Locate the cell with the specified text and output its (x, y) center coordinate. 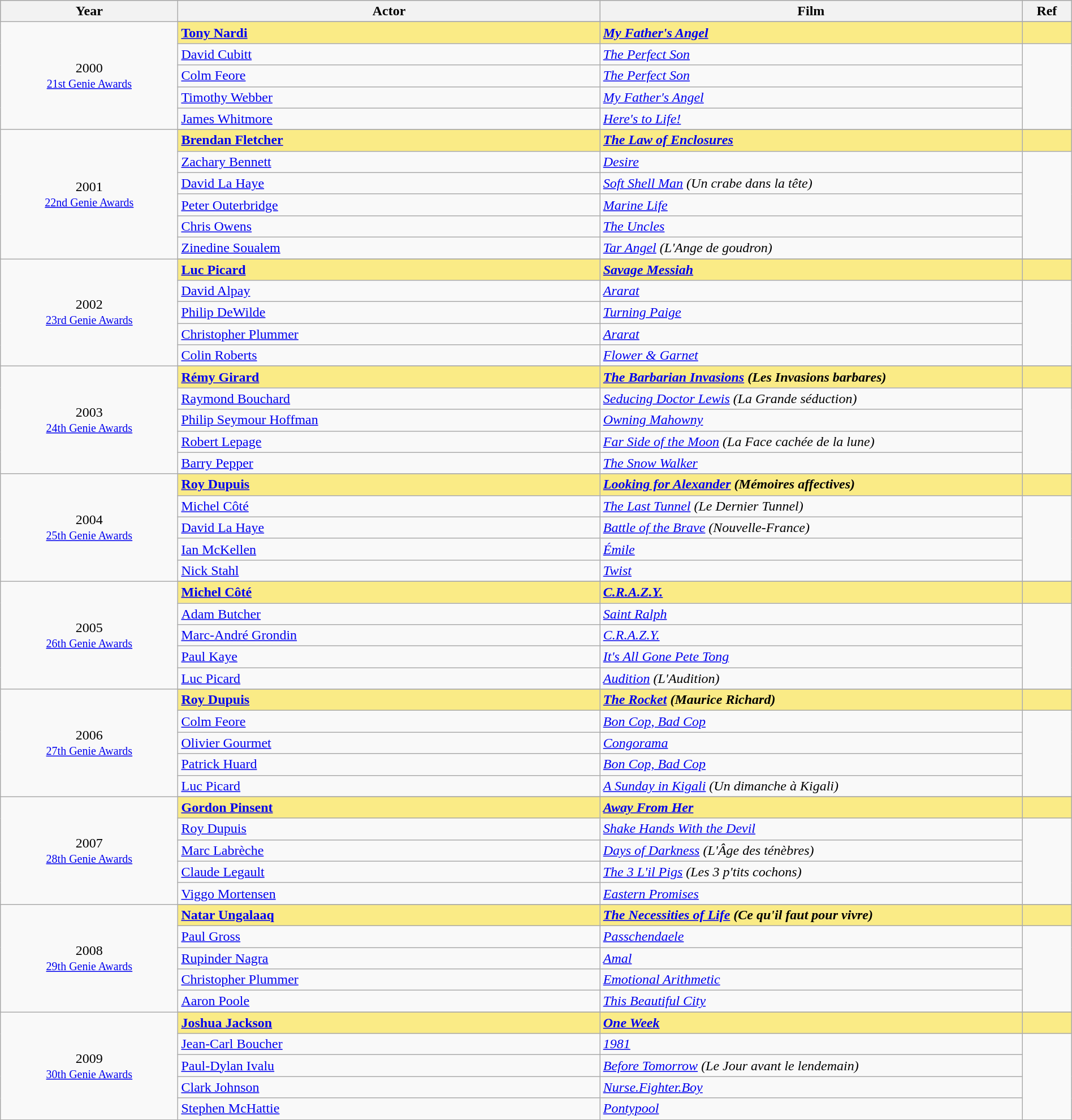
Raymond Bouchard (389, 399)
James Whitmore (389, 119)
Colin Roberts (389, 356)
One Week (811, 1023)
Before Tomorrow (Le Jour avant le lendemain) (811, 1066)
Passchendaele (811, 936)
The Uncles (811, 226)
Paul Gross (389, 936)
2003 24th Genie Awards (89, 420)
2002 23rd Genie Awards (89, 313)
Tony Nardi (389, 33)
2004 25th Genie Awards (89, 527)
The Necessities of Life (Ce qu'il faut pour vivre) (811, 915)
Savage Messiah (811, 270)
Owning Mahowny (811, 420)
Viggo Mortensen (389, 893)
Ian McKellen (389, 549)
Stephen McHattie (389, 1109)
Barry Pepper (389, 463)
Away From Her (811, 807)
Robert Lepage (389, 442)
Paul-Dylan Ivalu (389, 1066)
Nurse.Fighter.Boy (811, 1087)
Soft Shell Man (Un crabe dans la tête) (811, 183)
This Beautiful City (811, 1001)
2000 21st Genie Awards (89, 76)
Brendan Fletcher (389, 140)
The Barbarian Invasions (Les Invasions barbares) (811, 377)
Émile (811, 549)
David Cubitt (389, 54)
The 3 L'il Pigs (Les 3 p'tits cochons) (811, 872)
Film (811, 11)
Turning Paige (811, 313)
Here's to Life! (811, 119)
Natar Ungalaaq (389, 915)
Clark Johnson (389, 1087)
Looking for Alexander (Mémoires affectives) (811, 485)
Claude Legault (389, 872)
Actor (389, 11)
Amal (811, 958)
Adam Butcher (389, 613)
The Last Tunnel (Le Dernier Tunnel) (811, 506)
Audition (L'Audition) (811, 678)
Gordon Pinsent (389, 807)
Eastern Promises (811, 893)
Nick Stahl (389, 570)
Marc-André Grondin (389, 635)
Pontypool (811, 1109)
2006 27th Genie Awards (89, 743)
Congorama (811, 743)
Olivier Gourmet (389, 743)
Marc Labrèche (389, 850)
2008 29th Genie Awards (89, 958)
A Sunday in Kigali (Un dimanche à Kigali) (811, 786)
Saint Ralph (811, 613)
Joshua Jackson (389, 1023)
Peter Outerbridge (389, 205)
2001 22nd Genie Awards (89, 194)
It's All Gone Pete Tong (811, 657)
2009 30th Genie Awards (89, 1066)
Twist (811, 570)
Tar Angel (L'Ange de goudron) (811, 248)
David Alpay (389, 291)
Zachary Bennett (389, 162)
2005 26th Genie Awards (89, 635)
Philip Seymour Hoffman (389, 420)
Emotional Arithmetic (811, 980)
Desire (811, 162)
Rupinder Nagra (389, 958)
Rémy Girard (389, 377)
Days of Darkness (L'Âge des ténèbres) (811, 850)
Paul Kaye (389, 657)
Shake Hands With the Devil (811, 829)
Flower & Garnet (811, 356)
2007 28th Genie Awards (89, 850)
The Rocket (Maurice Richard) (811, 700)
Zinedine Soualem (389, 248)
Timothy Webber (389, 97)
The Law of Enclosures (811, 140)
Marine Life (811, 205)
Year (89, 11)
Jean-Carl Boucher (389, 1044)
Ref (1047, 11)
Battle of the Brave (Nouvelle-France) (811, 527)
Aaron Poole (389, 1001)
Philip DeWilde (389, 313)
Far Side of the Moon (La Face cachée de la lune) (811, 442)
The Snow Walker (811, 463)
Chris Owens (389, 226)
Patrick Huard (389, 764)
Seducing Doctor Lewis (La Grande séduction) (811, 399)
1981 (811, 1044)
